Provide the [x, y] coordinate of the cell's center where the given text is located.  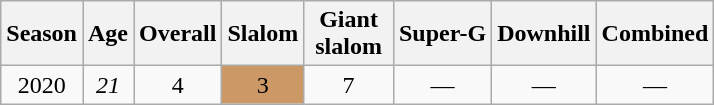
7 [349, 85]
Giant slalom [349, 34]
Combined [655, 34]
Overall [178, 34]
3 [263, 85]
Age [108, 34]
Downhill [544, 34]
2020 [42, 85]
Slalom [263, 34]
21 [108, 85]
4 [178, 85]
Season [42, 34]
Super-G [442, 34]
